Identify which cell holds the provided text, then report its [x, y] central coordinate. 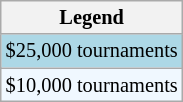
$10,000 tournaments [92, 85]
Legend [92, 17]
$25,000 tournaments [92, 51]
